From the cell containing the given text, extract its center point as (x, y) coordinate. 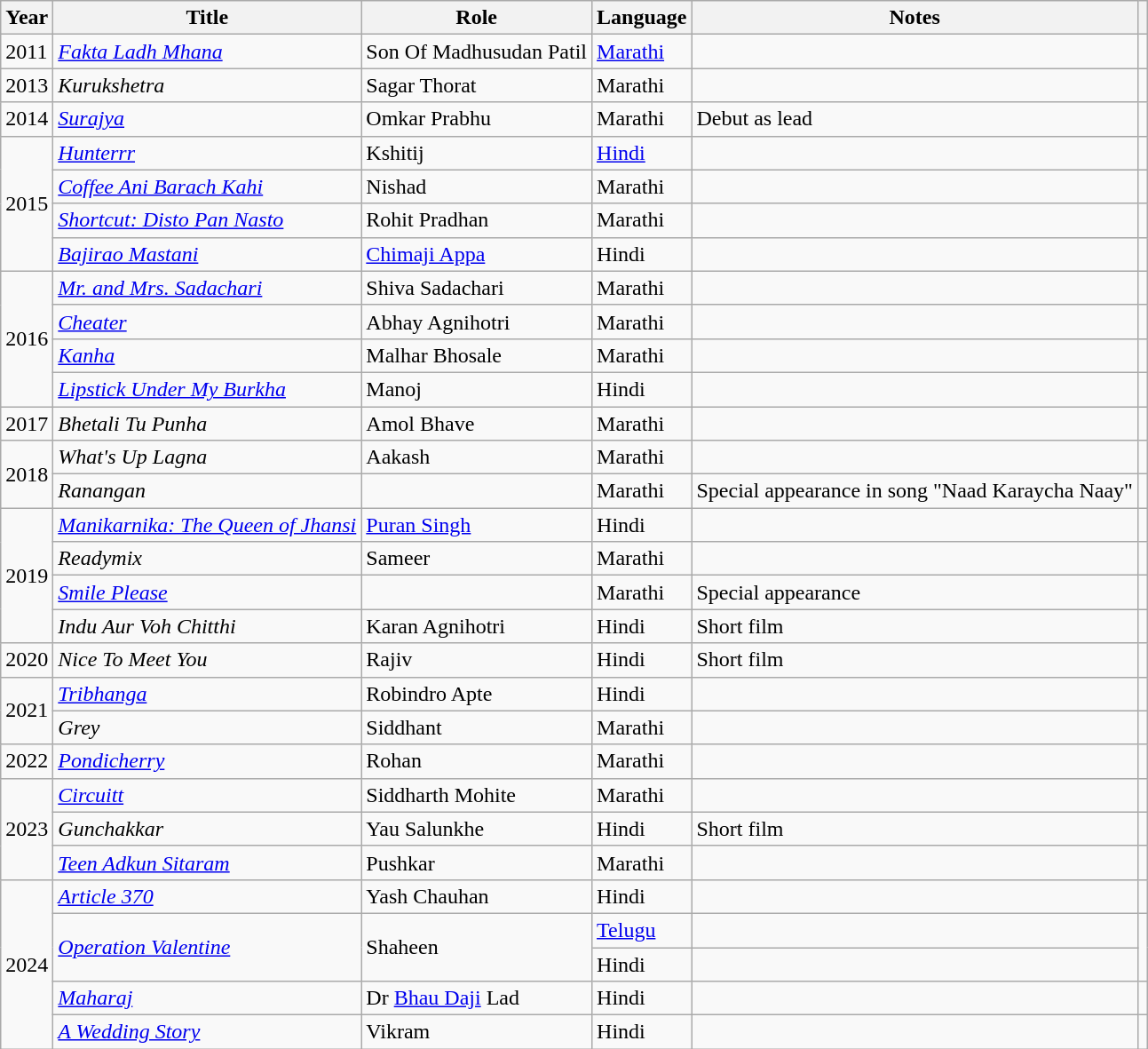
2014 (27, 119)
Special appearance in song "Naad Karaycha Naay" (914, 491)
Year (27, 18)
Siddharth Mohite (477, 795)
Sagar Thorat (477, 85)
Circuitt (208, 795)
Son Of Madhusudan Patil (477, 52)
Pushkar (477, 862)
Cheater (208, 322)
Pondicherry (208, 761)
Grey (208, 727)
2022 (27, 761)
Operation Valentine (208, 947)
Indu Aur Voh Chitthi (208, 626)
Notes (914, 18)
Role (477, 18)
2024 (27, 964)
Article 370 (208, 896)
Smile Please (208, 592)
Yash Chauhan (477, 896)
Title (208, 18)
Robindro Apte (477, 694)
Malhar Bhosale (477, 355)
Manikarnika: The Queen of Jhansi (208, 525)
Kshitij (477, 153)
Fakta Ladh Mhana (208, 52)
2011 (27, 52)
Teen Adkun Sitaram (208, 862)
Special appearance (914, 592)
Chimaji Appa (477, 254)
Shaheen (477, 947)
2017 (27, 424)
Omkar Prabhu (477, 119)
Amol Bhave (477, 424)
A Wedding Story (208, 1032)
Rajiv (477, 660)
Rohit Pradhan (477, 220)
Kanha (208, 355)
Hunterrr (208, 153)
What's Up Lagna (208, 457)
2023 (27, 829)
Bhetali Tu Punha (208, 424)
Maharaj (208, 998)
Surajya (208, 119)
Language (642, 18)
Nice To Meet You (208, 660)
Abhay Agnihotri (477, 322)
Bajirao Mastani (208, 254)
Lipstick Under My Burkha (208, 389)
Ranangan (208, 491)
Sameer (477, 559)
Siddhant (477, 727)
Karan Agnihotri (477, 626)
Shiva Sadachari (477, 288)
Shortcut: Disto Pan Nasto (208, 220)
2016 (27, 338)
Mr. and Mrs. Sadachari (208, 288)
2015 (27, 203)
Yau Salunkhe (477, 829)
2021 (27, 711)
Kurukshetra (208, 85)
Nishad (477, 187)
Tribhanga (208, 694)
Telugu (642, 930)
2018 (27, 474)
Aakash (477, 457)
Puran Singh (477, 525)
2019 (27, 576)
2020 (27, 660)
Coffee Ani Barach Kahi (208, 187)
2013 (27, 85)
Rohan (477, 761)
Vikram (477, 1032)
Debut as lead (914, 119)
Manoj (477, 389)
Dr Bhau Daji Lad (477, 998)
Readymix (208, 559)
Gunchakkar (208, 829)
